Detect which cell encompasses the target text, then output its [X, Y] center coordinate. 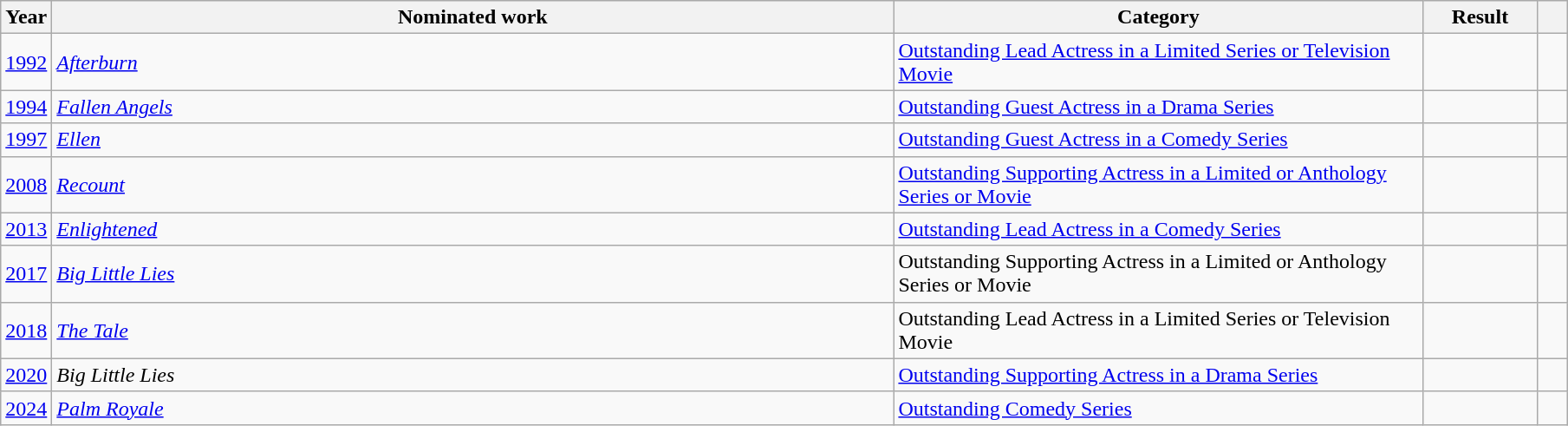
Outstanding Comedy Series [1158, 408]
2020 [26, 375]
2008 [26, 184]
Result [1480, 17]
Outstanding Supporting Actress in a Drama Series [1158, 375]
2024 [26, 408]
Afterburn [473, 62]
Enlightened [473, 229]
Outstanding Guest Actress in a Comedy Series [1158, 140]
Year [26, 17]
1992 [26, 62]
2017 [26, 274]
2013 [26, 229]
Recount [473, 184]
Outstanding Guest Actress in a Drama Series [1158, 107]
2018 [26, 330]
1994 [26, 107]
Outstanding Lead Actress in a Comedy Series [1158, 229]
Category [1158, 17]
Ellen [473, 140]
Palm Royale [473, 408]
The Tale [473, 330]
Fallen Angels [473, 107]
1997 [26, 140]
Nominated work [473, 17]
